Search for the cell housing the specified text and yield its [X, Y] center coordinate. 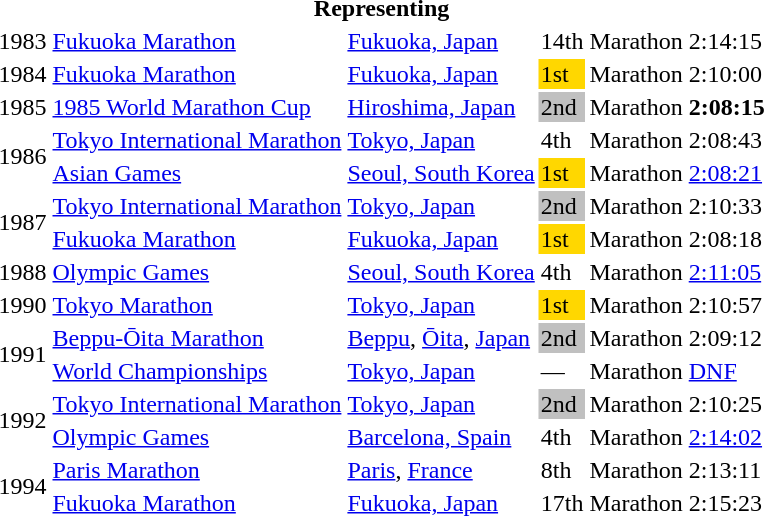
Beppu-Ōita Marathon [197, 338]
Paris, France [441, 470]
1985 World Marathon Cup [197, 107]
Barcelona, Spain [441, 437]
14th [562, 41]
Paris Marathon [197, 470]
— [562, 371]
Hiroshima, Japan [441, 107]
8th [562, 470]
Beppu, Ōita, Japan [441, 338]
Tokyo Marathon [197, 305]
Asian Games [197, 173]
World Championships [197, 371]
